Determine the [x, y] coordinate at the center of the cell enclosing the given text.  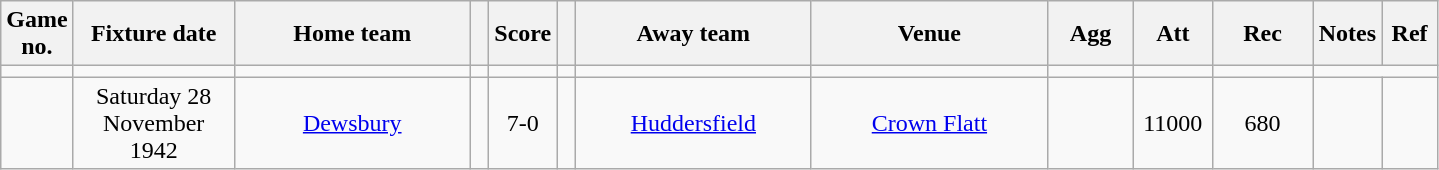
Ref [1410, 34]
680 [1262, 123]
Home team [352, 34]
Dewsbury [352, 123]
Notes [1347, 34]
Saturday 28 November 1942 [154, 123]
7-0 [523, 123]
Agg [1090, 34]
Att [1174, 34]
Huddersfield [693, 123]
Game no. [37, 34]
Venue [929, 34]
Away team [693, 34]
11000 [1174, 123]
Fixture date [154, 34]
Crown Flatt [929, 123]
Rec [1262, 34]
Score [523, 34]
